Pinpoint the cell where the given text exists, returning its [x, y] midpoint coordinate. 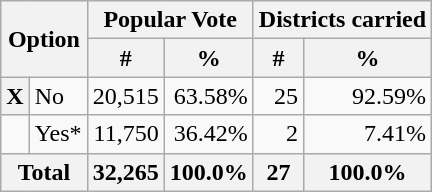
Total [44, 172]
Popular Vote [170, 20]
X [15, 96]
92.59% [368, 96]
25 [278, 96]
63.58% [208, 96]
7.41% [368, 134]
20,515 [126, 96]
36.42% [208, 134]
2 [278, 134]
Districts carried [342, 20]
32,265 [126, 172]
Option [44, 39]
No [58, 96]
27 [278, 172]
11,750 [126, 134]
Yes* [58, 134]
